Output the [X, Y] coordinate of the center of the cell containing the given text.  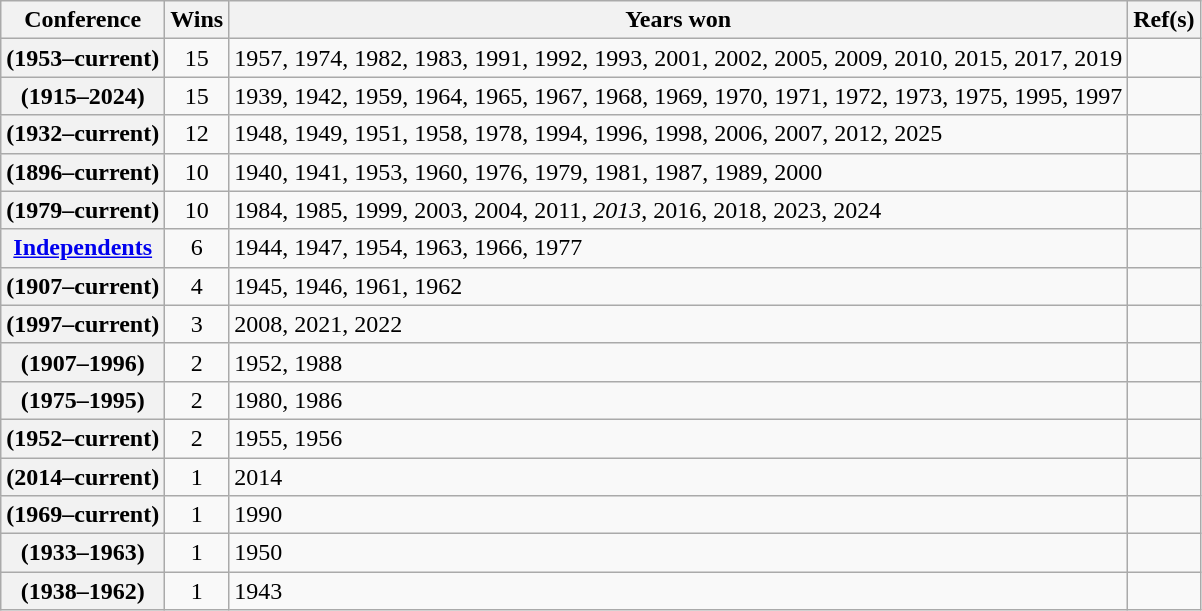
(1915–2024) [83, 96]
3 [197, 324]
1955, 1956 [678, 438]
1939, 1942, 1959, 1964, 1965, 1967, 1968, 1969, 1970, 1971, 1972, 1973, 1975, 1995, 1997 [678, 96]
1948, 1949, 1951, 1958, 1978, 1994, 1996, 1998, 2006, 2007, 2012, 2025 [678, 134]
1940, 1941, 1953, 1960, 1976, 1979, 1981, 1987, 1989, 2000 [678, 172]
1944, 1947, 1954, 1963, 1966, 1977 [678, 248]
12 [197, 134]
1943 [678, 591]
(1953–current) [83, 58]
Ref(s) [1164, 20]
(1997–current) [83, 324]
(1969–current) [83, 515]
1952, 1988 [678, 362]
1957, 1974, 1982, 1983, 1991, 1992, 1993, 2001, 2002, 2005, 2009, 2010, 2015, 2017, 2019 [678, 58]
(1938–1962) [83, 591]
1990 [678, 515]
1945, 1946, 1961, 1962 [678, 286]
Conference [83, 20]
Wins [197, 20]
(1979–current) [83, 210]
6 [197, 248]
(1896–current) [83, 172]
2014 [678, 477]
(1952–current) [83, 438]
Independents [83, 248]
1950 [678, 553]
Years won [678, 20]
1980, 1986 [678, 400]
(1975–1995) [83, 400]
4 [197, 286]
(1907–1996) [83, 362]
1984, 1985, 1999, 2003, 2004, 2011, 2013, 2016, 2018, 2023, 2024 [678, 210]
(1907–current) [83, 286]
(2014–current) [83, 477]
(1933–1963) [83, 553]
(1932–current) [83, 134]
2008, 2021, 2022 [678, 324]
